Pinpoint the cell where the given text exists, returning its [x, y] midpoint coordinate. 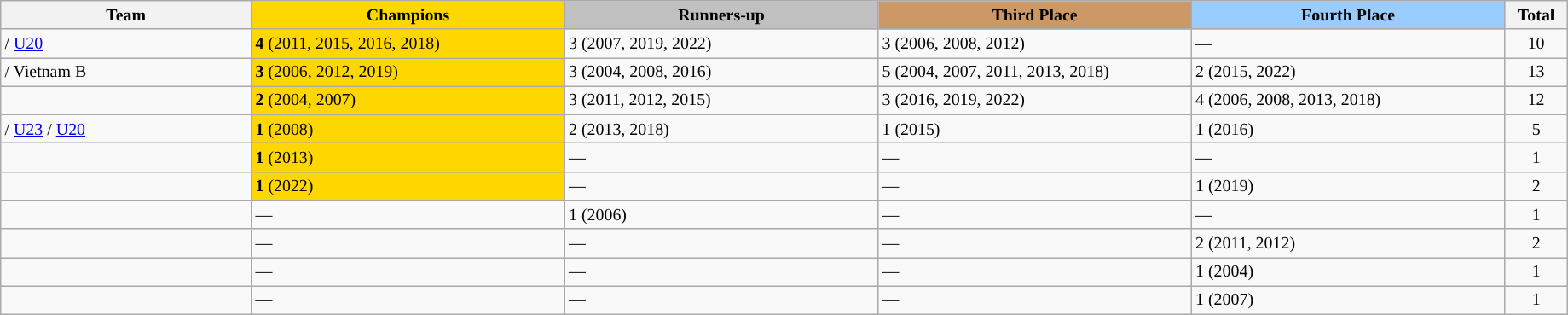
5 (2004, 2007, 2011, 2013, 2018) [1035, 72]
4 (2011, 2015, 2016, 2018) [408, 43]
1 (2008) [408, 130]
3 (2011, 2012, 2015) [721, 101]
Team [126, 15]
1 (2004) [1348, 271]
13 [1536, 72]
Runners-up [721, 15]
Champions [408, 15]
4 (2006, 2008, 2013, 2018) [1348, 101]
1 (2019) [1348, 186]
1 (2007) [1348, 300]
1 (2016) [1348, 130]
/ Vietnam B [126, 72]
5 [1536, 130]
2 (2015, 2022) [1348, 72]
2 (2004, 2007) [408, 101]
/ U20 [126, 43]
1 (2013) [408, 157]
Total [1536, 15]
Third Place [1035, 15]
3 (2016, 2019, 2022) [1035, 101]
Fourth Place [1348, 15]
3 (2006, 2012, 2019) [408, 72]
2 (2011, 2012) [1348, 242]
2 (2013, 2018) [721, 130]
3 (2004, 2008, 2016) [721, 72]
10 [1536, 43]
3 (2007, 2019, 2022) [721, 43]
/ U23 / U20 [126, 130]
1 (2022) [408, 186]
1 (2006) [721, 215]
1 (2015) [1035, 130]
12 [1536, 101]
3 (2006, 2008, 2012) [1035, 43]
